Scan for the cell matching the given text and deliver its [x, y] coordinate at center. 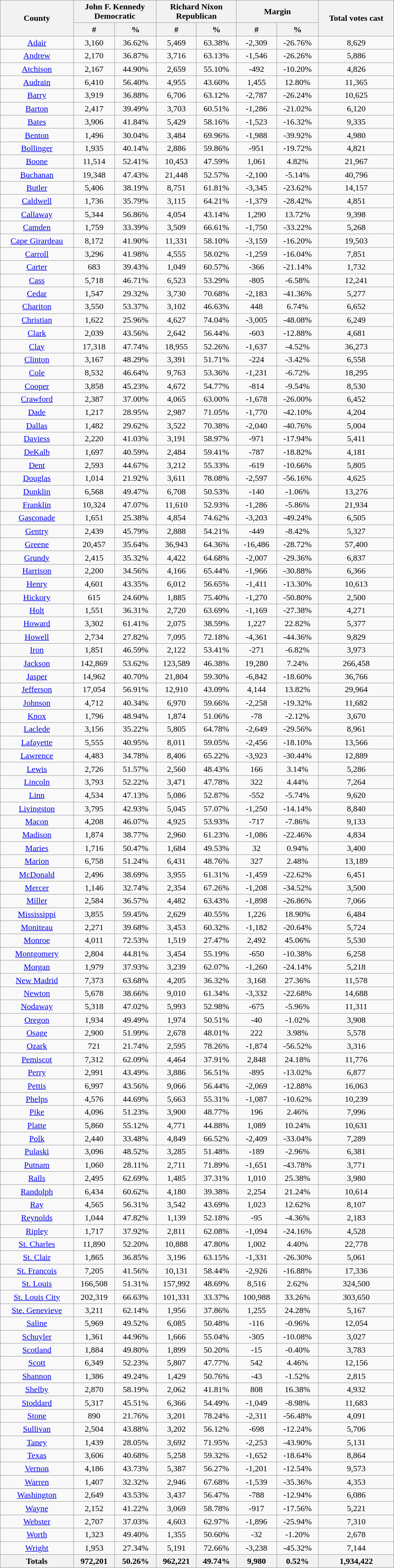
50.60% [217, 1535]
-3,203 [256, 518]
Benton [37, 135]
322 [256, 782]
34.56% [135, 571]
St. Charles [37, 1244]
-1,966 [256, 571]
6,451 [356, 875]
-1,087 [256, 1099]
1,323 [94, 1535]
53.62% [135, 663]
3,212 [176, 465]
1,089 [256, 1125]
-1,086 [256, 835]
9,133 [356, 822]
Totals [37, 1561]
51.23% [135, 1112]
-43.78% [297, 1165]
Moniteau [37, 927]
-603 [256, 333]
-271 [256, 650]
Miller [37, 901]
2,167 [94, 69]
-971 [256, 439]
-9.54% [297, 386]
22,778 [356, 1244]
-39.92% [297, 135]
-1,208 [256, 888]
5,268 [356, 228]
3,908 [356, 1020]
4,834 [356, 835]
4,208 [94, 822]
49.49% [135, 1020]
6,258 [356, 954]
5,317 [94, 1403]
1,217 [94, 412]
-12.54% [297, 1469]
-29.36% [297, 557]
28.11% [135, 1165]
4,180 [176, 1191]
63.43% [217, 901]
47.07% [135, 505]
1,439 [94, 1442]
Gentry [37, 531]
Montgomery [37, 954]
-1.20% [297, 1535]
-45.32% [297, 1548]
-189 [256, 1152]
Richard NixonRepublican [196, 12]
2,595 [176, 1046]
890 [94, 1416]
9,829 [356, 637]
5,860 [94, 1125]
43.60% [217, 82]
-48.08% [297, 320]
37.03% [135, 1522]
Jefferson [37, 690]
Caldwell [37, 201]
33.48% [135, 1139]
52.26% [217, 346]
74.62% [217, 518]
35.22% [135, 729]
4.40% [297, 1244]
-4.36% [297, 1218]
-1,523 [256, 122]
46.71% [135, 280]
2,707 [94, 1522]
36,766 [356, 676]
542 [256, 1363]
2,417 [94, 109]
Shelby [37, 1389]
29,964 [356, 690]
55.12% [135, 1125]
4,144 [256, 690]
74.04% [217, 320]
4,955 [176, 82]
-22.46% [297, 835]
Carroll [37, 254]
36.62% [135, 43]
11,610 [176, 505]
-1,898 [256, 901]
-15 [256, 1350]
-2,787 [256, 95]
2,720 [176, 611]
52.41% [135, 161]
37.93% [135, 967]
Ralls [37, 1178]
70.68% [217, 293]
-30.88% [297, 571]
3,160 [94, 43]
56.91% [135, 690]
4,096 [94, 1112]
65.22% [217, 756]
-43 [256, 1376]
972,201 [94, 1561]
-18.60% [297, 676]
10,239 [356, 1099]
19,503 [356, 241]
62.09% [135, 1059]
683 [94, 267]
Cooper [37, 386]
5,969 [94, 1323]
3,783 [356, 1350]
4.44% [297, 782]
Cass [37, 280]
78.24% [217, 1416]
-25.94% [297, 1522]
New Madrid [37, 980]
3,886 [176, 1073]
9,398 [356, 214]
10,614 [356, 1191]
59.32% [217, 1456]
7,144 [356, 1548]
10,453 [176, 161]
DeKalb [37, 452]
5,678 [94, 993]
1,485 [176, 1178]
Worth [37, 1535]
1,651 [94, 518]
3,730 [176, 293]
St. Louis [37, 1284]
40.95% [135, 742]
63.38% [217, 43]
-26.24% [297, 95]
-4.52% [297, 346]
27.82% [135, 637]
46.38% [217, 663]
4,625 [356, 478]
3,858 [94, 386]
-17.94% [297, 439]
21,448 [176, 174]
-1,231 [256, 373]
Warren [37, 1482]
-16.04% [297, 254]
61.81% [217, 188]
38.19% [135, 188]
Ozark [37, 1046]
2,062 [176, 1389]
-16.20% [297, 241]
1,407 [94, 1482]
4,483 [94, 756]
60.57% [217, 267]
324,500 [356, 1284]
7,851 [356, 254]
2,152 [94, 1508]
36.32% [217, 980]
3,973 [356, 650]
41.03% [135, 439]
52.22% [135, 782]
3,400 [356, 848]
36,943 [176, 544]
-41.36% [297, 293]
-1,750 [256, 228]
61.41% [135, 624]
4,065 [176, 399]
6,505 [356, 518]
51.31% [135, 1284]
38.66% [135, 993]
1,355 [176, 1535]
53.41% [217, 650]
1,060 [94, 1165]
Bollinger [37, 148]
Butler [37, 188]
-1,411 [256, 584]
Pettis [37, 1086]
-1,094 [256, 1231]
4,576 [94, 1099]
58.16% [217, 122]
-95 [256, 1218]
62.97% [217, 1522]
29.62% [135, 426]
2,848 [256, 1059]
51.48% [217, 1152]
-22.62% [297, 875]
9,066 [176, 1086]
1,899 [176, 1350]
75.40% [217, 597]
62.08% [217, 1231]
2,560 [176, 769]
5,886 [356, 56]
-2,309 [256, 43]
-40 [256, 1020]
-28.72% [297, 544]
-951 [256, 148]
4,464 [176, 1059]
Mississippi [37, 914]
11,311 [356, 1006]
48.69% [217, 1284]
55.10% [217, 69]
4,601 [94, 584]
-26.86% [297, 901]
1,519 [176, 940]
67.68% [217, 1482]
Mercer [37, 888]
5,045 [176, 809]
-698 [256, 1429]
11,682 [356, 703]
-10.38% [297, 954]
43.53% [135, 1495]
58.02% [217, 254]
-2,311 [256, 1416]
Dade [37, 412]
-2,456 [256, 742]
1,551 [94, 611]
Shannon [37, 1376]
59.30% [217, 676]
36.31% [135, 611]
1,496 [94, 135]
3,955 [176, 875]
303,650 [356, 1297]
41.84% [135, 122]
-28.42% [297, 201]
Margin [277, 12]
St. Francois [37, 1271]
-1,546 [256, 56]
157,992 [176, 1284]
5,327 [356, 531]
6,381 [356, 1152]
Nodaway [37, 1006]
47.43% [135, 174]
-3,345 [256, 188]
3,606 [94, 1456]
2,415 [94, 557]
3,316 [356, 1046]
Camden [37, 228]
-24.14% [297, 967]
52.18% [217, 1218]
7,066 [356, 901]
Clay [37, 346]
46.63% [217, 307]
6,410 [94, 82]
47.13% [135, 795]
65.44% [217, 571]
4,603 [176, 1522]
Buchanan [37, 174]
2,504 [94, 1429]
5,258 [176, 1456]
21.76% [135, 1416]
3,509 [176, 228]
3,201 [176, 1416]
5,578 [356, 1033]
49.47% [135, 492]
Callaway [37, 214]
-10.20% [297, 69]
6,652 [356, 307]
2.48% [297, 861]
21,934 [356, 505]
-116 [256, 1323]
21,967 [356, 161]
36.85% [135, 1258]
9,980 [256, 1561]
63.68% [135, 980]
42.93% [135, 809]
52.20% [135, 1244]
Howard [37, 624]
Dunklin [37, 492]
52.23% [135, 1363]
48.43% [217, 769]
2,439 [94, 531]
1,935 [94, 148]
-22.68% [297, 993]
Wayne [37, 1508]
36.88% [135, 95]
-2,100 [256, 174]
-2,649 [256, 729]
1,885 [176, 597]
52.87% [217, 795]
10,613 [356, 584]
6,431 [176, 861]
1,884 [94, 1350]
51.71% [217, 359]
59.86% [217, 148]
962,221 [176, 1561]
-19.72% [297, 148]
1,455 [256, 82]
43.09% [217, 690]
2,183 [356, 1218]
-1,201 [256, 1469]
-1,651 [256, 1165]
3,115 [176, 201]
50.47% [135, 848]
6,523 [176, 280]
John F. KennedyDemocratic [115, 12]
4,925 [176, 822]
-18.10% [297, 742]
Phelps [37, 1099]
5,286 [356, 769]
-26.30% [297, 1258]
1,796 [94, 716]
29.32% [135, 293]
32 [256, 848]
1,010 [256, 1178]
-224 [256, 359]
10,324 [94, 505]
58.19% [135, 1389]
-43.90% [297, 1442]
-5.96% [297, 1006]
Webster [37, 1522]
78.08% [217, 478]
45.79% [135, 531]
3,900 [176, 1112]
Henry [37, 584]
4,271 [356, 611]
-2,069 [256, 1086]
Jackson [37, 663]
Carter [37, 267]
-449 [256, 531]
11,578 [356, 980]
4,011 [94, 940]
Linn [37, 795]
7,289 [356, 1139]
21.24% [297, 1191]
8,406 [176, 756]
-1,678 [256, 399]
37.86% [217, 1310]
7,996 [356, 1112]
4,851 [356, 201]
7.24% [297, 663]
72.18% [217, 637]
266,458 [356, 663]
-619 [256, 465]
-3,238 [256, 1548]
2,492 [256, 940]
48.94% [135, 716]
27.34% [135, 1548]
3,296 [94, 254]
-1,652 [256, 1456]
Cape Girardeau [37, 241]
5,530 [356, 940]
2,711 [176, 1165]
Dent [37, 465]
5,218 [356, 967]
-1,896 [256, 1522]
49.52% [135, 1323]
14,962 [94, 676]
1,044 [94, 1218]
5,807 [176, 1363]
Cedar [37, 293]
-1.52% [297, 1376]
1,953 [94, 1548]
1,361 [94, 1337]
11,331 [176, 241]
-33.22% [297, 228]
8,530 [356, 386]
44.96% [135, 1337]
9,763 [176, 373]
-18.64% [297, 1456]
22.82% [297, 624]
1,716 [94, 848]
66.63% [135, 1297]
-17.56% [297, 1508]
166 [256, 769]
-1,182 [256, 927]
33.26% [297, 1297]
37.31% [217, 1178]
3,692 [176, 1442]
3,771 [356, 1165]
8,172 [94, 241]
100,988 [256, 1297]
44.88% [217, 1125]
-18.82% [297, 452]
Grundy [37, 557]
-6.72% [297, 373]
Lincoln [37, 782]
4,181 [356, 452]
3,069 [176, 1508]
-16.32% [297, 122]
Lawrence [37, 756]
6,706 [176, 95]
51.24% [135, 861]
2.46% [297, 1112]
4,528 [356, 1231]
47.74% [135, 346]
3.98% [297, 1033]
59.66% [217, 703]
Wright [37, 1548]
38.59% [217, 624]
18,295 [356, 373]
3.14% [297, 769]
-305 [256, 1337]
10,888 [176, 1244]
78.26% [217, 1046]
48.52% [135, 1152]
-26.26% [297, 56]
6,120 [356, 109]
-366 [256, 267]
2,593 [94, 465]
24.60% [135, 597]
Greene [37, 544]
-2,258 [256, 703]
6,484 [356, 914]
63.00% [217, 399]
55.31% [217, 1099]
48.01% [217, 1033]
2,495 [94, 1178]
-1,459 [256, 875]
3,550 [94, 307]
-16,486 [256, 544]
4,204 [356, 412]
71.89% [217, 1165]
6,086 [356, 1495]
9,335 [356, 122]
6,708 [176, 492]
1,979 [94, 967]
2,811 [176, 1231]
1,956 [176, 1310]
4,422 [176, 557]
1,851 [94, 650]
4,166 [176, 571]
-10.66% [297, 465]
2,440 [94, 1139]
7,310 [356, 1522]
6,997 [94, 1086]
-2.12% [297, 716]
71.95% [217, 1442]
3,795 [94, 809]
30.04% [135, 135]
12,241 [356, 280]
2,220 [94, 439]
-78 [256, 716]
3,202 [176, 1429]
4,771 [176, 1125]
40.70% [135, 676]
55.04% [217, 1337]
56.47% [217, 1495]
2,659 [176, 69]
1,226 [256, 914]
54.49% [217, 1403]
10,631 [356, 1125]
-1,379 [256, 201]
Morgan [37, 967]
3,542 [176, 1204]
-21.02% [297, 109]
3,793 [94, 782]
6,012 [176, 584]
Audrain [37, 82]
72.66% [217, 1548]
43.69% [217, 1204]
11,890 [94, 1244]
-140 [256, 492]
4,205 [176, 980]
46.59% [135, 650]
808 [256, 1389]
54.77% [217, 386]
4,932 [356, 1389]
2,584 [94, 901]
5,086 [176, 795]
Chariton [37, 307]
2,170 [94, 56]
Adair [37, 43]
8,011 [176, 742]
-1,770 [256, 412]
1,482 [94, 426]
2,900 [94, 1033]
40.68% [135, 1456]
17,318 [94, 346]
41.81% [217, 1389]
50.53% [217, 492]
3,168 [256, 980]
-675 [256, 1006]
46.64% [135, 373]
Boone [37, 161]
58.44% [217, 1271]
56.31% [135, 1204]
10,625 [356, 95]
4,565 [94, 1204]
5,318 [94, 1006]
Reynolds [37, 1218]
4,534 [94, 795]
2,200 [94, 571]
-8.98% [297, 1403]
46.07% [135, 822]
51.57% [135, 769]
3,437 [176, 1495]
3,191 [176, 439]
Maries [37, 848]
4,854 [176, 518]
7,095 [176, 637]
56.40% [135, 82]
50.51% [217, 1020]
-12.24% [297, 1429]
56.65% [217, 584]
10.24% [297, 1125]
8,864 [356, 1456]
55.33% [217, 465]
27.36% [297, 980]
7,373 [94, 980]
3,454 [176, 954]
43.35% [135, 584]
-40.76% [297, 426]
-788 [256, 1495]
64.21% [217, 201]
Clinton [37, 359]
41.56% [135, 1271]
4,672 [176, 386]
Howell [37, 637]
3,906 [94, 122]
-2,007 [256, 557]
-42.10% [297, 412]
Scotland [37, 1350]
13.82% [297, 690]
35.32% [135, 557]
52.98% [217, 1006]
61.31% [217, 875]
Sullivan [37, 1429]
1,974 [176, 1020]
49.24% [135, 1376]
70.38% [217, 426]
-33.04% [297, 1139]
Marion [37, 861]
-5.14% [297, 174]
50.20% [217, 1350]
3,484 [176, 135]
-1,988 [256, 135]
8,751 [176, 188]
63.13% [217, 56]
3,500 [356, 888]
Taney [37, 1442]
166,508 [94, 1284]
67.26% [217, 888]
7,264 [356, 782]
-8.42% [297, 531]
12,054 [356, 1323]
2,642 [176, 333]
38.77% [135, 835]
-56.52% [297, 1046]
63.15% [217, 1258]
2,496 [94, 875]
Christian [37, 320]
Total votes cast [356, 18]
1,697 [94, 452]
11,776 [356, 1059]
39.49% [135, 109]
44.67% [135, 465]
1,547 [94, 293]
36.57% [135, 901]
2,254 [256, 1191]
2.62% [297, 1284]
35.64% [135, 544]
33.39% [135, 228]
-1,637 [256, 346]
Saline [37, 1323]
50.26% [135, 1561]
-4,361 [256, 637]
Knox [37, 716]
-2,253 [256, 1442]
1,023 [256, 1204]
4,353 [356, 1482]
1,290 [256, 214]
5,191 [176, 1548]
-29.56% [297, 729]
13,566 [356, 742]
49.53% [217, 848]
1,934 [94, 1020]
Ray [37, 1204]
-1.06% [297, 492]
1,666 [176, 1337]
142,869 [94, 663]
17,054 [94, 690]
49.74% [217, 1561]
1,622 [94, 320]
-2.96% [297, 1152]
61.23% [217, 835]
8,532 [94, 373]
11,683 [356, 1403]
5,221 [356, 1508]
-3,332 [256, 993]
-34.52% [297, 888]
-24.16% [297, 1231]
2,991 [94, 1073]
-30.44% [297, 756]
-1,270 [256, 597]
-44.36% [297, 637]
36.87% [135, 56]
St. Louis City [37, 1297]
12,156 [356, 1363]
-56.48% [297, 1416]
448 [256, 307]
-2,040 [256, 426]
2,815 [356, 1376]
4,627 [176, 320]
44.69% [135, 1099]
13,189 [356, 861]
6,349 [94, 1363]
71.05% [217, 412]
6,758 [94, 861]
51.06% [217, 716]
64.68% [217, 557]
1,227 [256, 624]
52.93% [217, 505]
52.57% [217, 174]
62.07% [217, 967]
1,002 [256, 1244]
Perry [37, 1073]
Pike [37, 1112]
6,837 [356, 557]
1,049 [176, 267]
Schuyler [37, 1337]
3,919 [94, 95]
Vernon [37, 1469]
2,122 [176, 650]
40.14% [135, 148]
4.46% [297, 1363]
6,249 [356, 320]
53.93% [217, 822]
2,726 [94, 769]
3,302 [94, 624]
18,955 [176, 346]
2,804 [94, 954]
48.76% [217, 861]
4,980 [356, 135]
-492 [256, 69]
72.53% [135, 940]
5,167 [356, 1310]
63.12% [217, 95]
Livingston [37, 809]
11,365 [356, 82]
Andrew [37, 56]
5,724 [356, 927]
4,681 [356, 333]
45.23% [135, 386]
-13.30% [297, 584]
5,131 [356, 1442]
40.59% [135, 452]
39.68% [135, 927]
47.77% [217, 1363]
36,273 [356, 346]
37.91% [217, 1059]
3,855 [94, 914]
5,377 [356, 624]
9,010 [176, 993]
18.90% [297, 914]
6,452 [356, 399]
-1,169 [256, 611]
-12.94% [297, 1495]
40.34% [135, 703]
8,629 [356, 43]
Dallas [37, 426]
5,706 [356, 1429]
615 [94, 597]
2,886 [176, 148]
-19.32% [297, 703]
45.06% [297, 940]
43.73% [135, 1469]
Putnam [37, 1165]
28.05% [135, 1442]
5,387 [176, 1469]
721 [94, 1046]
-14.14% [297, 809]
-3.42% [297, 359]
Johnson [37, 703]
6,877 [356, 1073]
2,960 [176, 835]
47.59% [217, 161]
58.78% [217, 1508]
25.96% [135, 320]
5,411 [356, 439]
17,336 [356, 1271]
2,946 [176, 1482]
3,980 [356, 1178]
-26.00% [297, 399]
1,429 [176, 1376]
-6.82% [297, 650]
24.18% [297, 1059]
327 [256, 861]
54.21% [217, 531]
3,239 [176, 967]
69.96% [217, 135]
Pulaski [37, 1152]
-5.86% [297, 505]
County [37, 18]
1,146 [94, 888]
Jasper [37, 676]
Harrison [37, 571]
56.51% [217, 1073]
-0.96% [297, 1323]
-917 [256, 1508]
4,482 [176, 901]
202,319 [94, 1297]
3,611 [176, 478]
Lewis [37, 769]
3,102 [176, 307]
Barry [37, 95]
Pemiscot [37, 1059]
0.52% [297, 1561]
5,663 [176, 1099]
8,516 [256, 1284]
3,453 [176, 927]
35.79% [135, 201]
3,391 [176, 359]
51.99% [135, 1033]
-49.24% [297, 518]
Laclede [37, 729]
-13.02% [297, 1073]
41.22% [135, 1508]
6.74% [297, 307]
60.32% [217, 927]
37.00% [135, 399]
6,558 [356, 359]
5,406 [94, 188]
3,471 [176, 782]
-814 [256, 386]
50.76% [217, 1376]
20,457 [94, 544]
27.47% [217, 940]
59.05% [217, 742]
Osage [37, 1033]
53.36% [217, 373]
-10.62% [297, 1099]
8,107 [356, 1204]
-1,049 [256, 1403]
3,522 [176, 426]
5,993 [176, 1006]
-6,842 [256, 676]
64.36% [217, 544]
16.38% [297, 1389]
19,280 [256, 663]
14,688 [356, 993]
45.51% [135, 1403]
62.69% [135, 1178]
McDonald [37, 875]
4,186 [94, 1469]
4,821 [356, 148]
39.43% [135, 267]
16,063 [356, 1086]
-895 [256, 1073]
2,387 [94, 399]
2,271 [94, 927]
3,703 [176, 109]
19,348 [94, 174]
63.69% [217, 611]
-32 [256, 1535]
38.69% [135, 875]
3,096 [94, 1152]
9,620 [356, 795]
59.45% [135, 914]
2,649 [94, 1495]
62.14% [135, 1310]
47.80% [217, 1244]
32.74% [135, 888]
2,734 [94, 637]
-56.16% [297, 478]
2,888 [176, 531]
-7.86% [297, 822]
2,870 [94, 1389]
6,568 [94, 492]
Ripley [37, 1231]
-1,260 [256, 967]
5,718 [94, 280]
-1,250 [256, 809]
123,589 [176, 663]
6,434 [94, 1191]
53.29% [217, 280]
0.94% [297, 848]
Ste. Genevieve [37, 1310]
5,277 [356, 293]
-1,539 [256, 1482]
61.34% [217, 993]
21,804 [176, 676]
40,796 [356, 174]
4,712 [94, 703]
1,061 [256, 161]
47.02% [135, 1006]
66.61% [217, 228]
Gasconade [37, 518]
Scott [37, 1363]
3,027 [356, 1337]
4.82% [297, 161]
2,987 [176, 412]
44.90% [135, 69]
37.92% [135, 1231]
56.12% [217, 1429]
St. Clair [37, 1258]
Barton [37, 109]
-26.76% [297, 43]
9,573 [356, 1469]
101,331 [176, 1297]
Daviess [37, 439]
34.78% [135, 756]
Douglas [37, 478]
-0.40% [297, 1350]
1,732 [356, 267]
Madison [37, 835]
5,061 [356, 1258]
2,629 [176, 914]
49.40% [135, 1535]
Randolph [37, 1191]
-3,159 [256, 241]
-2,597 [256, 478]
3,196 [176, 1258]
32.32% [135, 1482]
Crawford [37, 399]
4,826 [356, 69]
56.27% [217, 1469]
3,716 [176, 56]
39.38% [217, 1191]
-650 [256, 954]
50.48% [217, 1323]
48.77% [217, 1112]
4,555 [176, 254]
2,500 [356, 597]
1,255 [256, 1310]
Monroe [37, 940]
8,840 [356, 809]
60.62% [135, 1191]
-3,923 [256, 756]
1,759 [94, 228]
Franklin [37, 505]
-787 [256, 452]
11,514 [94, 161]
6,085 [176, 1323]
12,910 [176, 690]
-27.38% [297, 611]
-21.14% [297, 267]
Lafayette [37, 742]
-16.88% [297, 1271]
59.41% [217, 452]
7,312 [94, 1059]
-20.64% [297, 927]
8,961 [356, 729]
41.98% [135, 254]
56.86% [135, 214]
1,386 [94, 1376]
Platte [37, 1125]
5,344 [94, 214]
47.78% [217, 782]
13.72% [297, 214]
49.80% [135, 1350]
5,004 [356, 426]
Hickory [37, 597]
14,157 [356, 188]
-23.62% [297, 188]
4,091 [356, 1416]
-552 [256, 795]
44.81% [135, 954]
58.10% [217, 241]
1,014 [94, 478]
-6.58% [297, 280]
-10.08% [297, 1337]
12.62% [297, 1204]
5,555 [94, 742]
Clark [37, 333]
57.07% [217, 809]
28.95% [135, 412]
43.88% [135, 1429]
1,736 [94, 201]
-1,874 [256, 1046]
196 [256, 1112]
1,717 [94, 1231]
Stone [37, 1416]
Washington [37, 1495]
2,075 [176, 624]
-2,926 [256, 1271]
Cole [37, 373]
-35.36% [297, 1482]
2,354 [176, 888]
12.80% [297, 82]
1,684 [176, 848]
Macon [37, 822]
41.90% [135, 241]
64.78% [217, 729]
-3,005 [256, 320]
13,276 [356, 492]
7,205 [94, 1271]
Newton [37, 993]
55.19% [217, 954]
21.92% [135, 478]
66.52% [217, 1139]
Holt [37, 611]
4,849 [176, 1139]
-717 [256, 822]
47.82% [135, 1218]
Oregon [37, 1020]
Atchison [37, 69]
57,400 [356, 544]
Texas [37, 1456]
1,865 [94, 1258]
Bates [37, 122]
Stoddard [37, 1403]
3,211 [94, 1310]
43.49% [135, 1073]
10,131 [176, 1271]
5,429 [176, 122]
21.74% [135, 1046]
-805 [256, 280]
-5.74% [297, 795]
2,039 [94, 333]
1,934,422 [356, 1561]
33.37% [217, 1297]
-1,331 [256, 1258]
Polk [37, 1139]
12,889 [356, 756]
3,167 [94, 359]
43.14% [217, 214]
6,970 [176, 703]
1,139 [176, 1218]
5,469 [176, 43]
40.55% [217, 914]
-2,183 [256, 293]
24.28% [297, 1310]
58.97% [217, 439]
222 [256, 1033]
-50.80% [297, 597]
3,156 [94, 729]
-1.02% [297, 1020]
3,285 [176, 1152]
-2,409 [256, 1139]
Iron [37, 650]
-1,259 [256, 254]
4,054 [176, 214]
60.51% [217, 109]
3,670 [356, 716]
53.37% [135, 307]
48.29% [135, 359]
2,484 [176, 452]
